Extract the [X, Y] coordinate from the center of the cell holding the provided text.  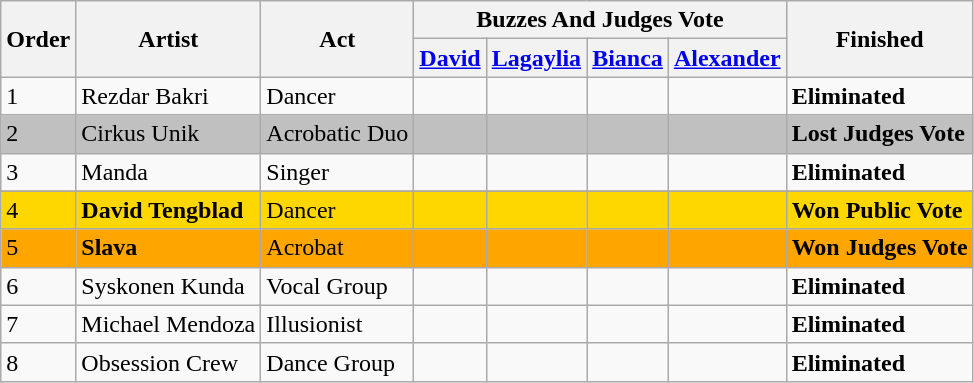
Acrobat [338, 248]
5 [38, 248]
Won Judges Vote [880, 248]
Alexander [727, 58]
Bianca [628, 58]
Won Public Vote [880, 210]
Vocal Group [338, 286]
Lost Judges Vote [880, 134]
3 [38, 172]
Lagaylia [536, 58]
Obsession Crew [168, 362]
7 [38, 324]
Artist [168, 39]
Illusionist [338, 324]
Finished [880, 39]
Rezdar Bakri [168, 96]
Slava [168, 248]
Buzzes And Judges Vote [600, 20]
Dance Group [338, 362]
2 [38, 134]
Singer [338, 172]
4 [38, 210]
1 [38, 96]
Cirkus Unik [168, 134]
Acrobatic Duo [338, 134]
Order [38, 39]
Syskonen Kunda [168, 286]
Act [338, 39]
David Tengblad [168, 210]
8 [38, 362]
Michael Mendoza [168, 324]
6 [38, 286]
Manda [168, 172]
David [450, 58]
